Capture the cell that displays the provided text and extract its (X, Y) central coordinate. 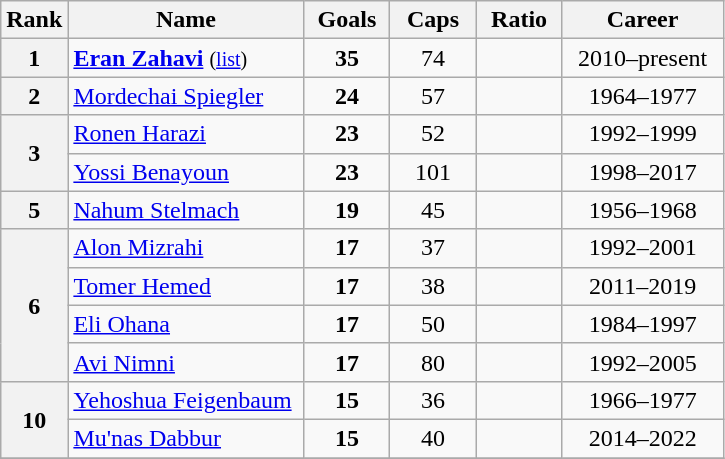
1992–1999 (642, 134)
3 (34, 153)
1966–1977 (642, 400)
50 (433, 324)
1956–1968 (642, 210)
Nahum Stelmach (186, 210)
40 (433, 438)
Tomer Hemed (186, 286)
Mordechai Spiegler (186, 96)
Alon Mizrahi (186, 248)
Rank (34, 20)
Career (642, 20)
Yehoshua Feigenbaum (186, 400)
80 (433, 362)
1984–1997 (642, 324)
1992–2005 (642, 362)
1992–2001 (642, 248)
5 (34, 210)
35 (347, 58)
1 (34, 58)
2011–2019 (642, 286)
10 (34, 419)
Name (186, 20)
101 (433, 172)
Yossi Benayoun (186, 172)
Caps (433, 20)
19 (347, 210)
Eli Ohana (186, 324)
57 (433, 96)
24 (347, 96)
6 (34, 305)
1998–2017 (642, 172)
Mu'nas Dabbur (186, 438)
2 (34, 96)
38 (433, 286)
36 (433, 400)
Goals (347, 20)
Ronen Harazi (186, 134)
2010–present (642, 58)
37 (433, 248)
52 (433, 134)
74 (433, 58)
Ratio (519, 20)
Eran Zahavi (list) (186, 58)
2014–2022 (642, 438)
1964–1977 (642, 96)
Avi Nimni (186, 362)
45 (433, 210)
